From the cell containing the given text, extract its center point as [X, Y] coordinate. 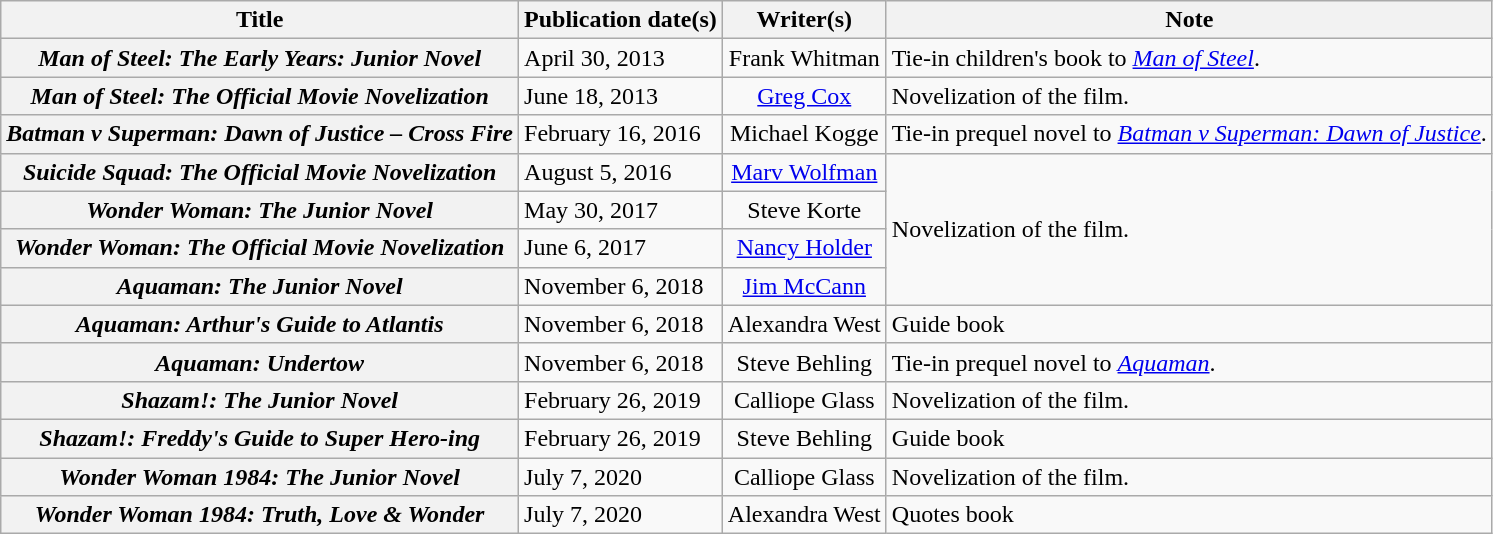
Wonder Woman 1984: The Junior Novel [260, 477]
April 30, 2013 [621, 58]
Shazam!: Freddy's Guide to Super Hero-ing [260, 438]
Steve Korte [804, 210]
Shazam!: The Junior Novel [260, 400]
Writer(s) [804, 20]
Aquaman: The Junior Novel [260, 286]
Tie-in children's book to Man of Steel. [1189, 58]
Quotes book [1189, 515]
February 16, 2016 [621, 134]
May 30, 2017 [621, 210]
Wonder Woman: The Junior Novel [260, 210]
Greg Cox [804, 96]
Wonder Woman: The Official Movie Novelization [260, 248]
Aquaman: Undertow [260, 362]
Tie-in prequel novel to Aquaman. [1189, 362]
Marv Wolfman [804, 172]
Batman v Superman: Dawn of Justice – Cross Fire [260, 134]
Note [1189, 20]
Jim McCann [804, 286]
Michael Kogge [804, 134]
Publication date(s) [621, 20]
August 5, 2016 [621, 172]
Frank Whitman [804, 58]
Man of Steel: The Early Years: Junior Novel [260, 58]
Aquaman: Arthur's Guide to Atlantis [260, 324]
Nancy Holder [804, 248]
Wonder Woman 1984: Truth, Love & Wonder [260, 515]
Tie-in prequel novel to Batman v Superman: Dawn of Justice. [1189, 134]
June 6, 2017 [621, 248]
June 18, 2013 [621, 96]
Suicide Squad: The Official Movie Novelization [260, 172]
Man of Steel: The Official Movie Novelization [260, 96]
Title [260, 20]
